Search for the cell housing the specified text and yield its (X, Y) center coordinate. 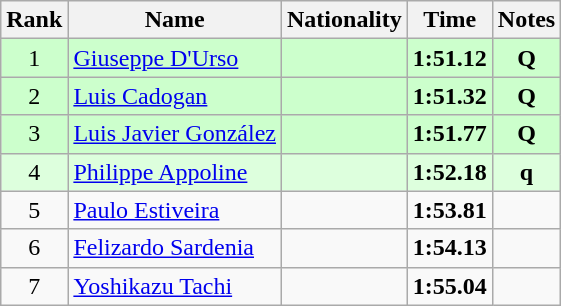
Time (450, 20)
q (526, 172)
Notes (526, 20)
7 (34, 286)
1:51.77 (450, 134)
6 (34, 248)
1 (34, 58)
Yoshikazu Tachi (175, 286)
Luis Javier González (175, 134)
1:51.32 (450, 96)
Paulo Estiveira (175, 210)
4 (34, 172)
Rank (34, 20)
2 (34, 96)
1:53.81 (450, 210)
Luis Cadogan (175, 96)
3 (34, 134)
1:55.04 (450, 286)
Nationality (345, 20)
5 (34, 210)
Philippe Appoline (175, 172)
1:52.18 (450, 172)
1:51.12 (450, 58)
Name (175, 20)
Felizardo Sardenia (175, 248)
1:54.13 (450, 248)
Giuseppe D'Urso (175, 58)
